Pinpoint the cell where the given text exists, returning its (X, Y) midpoint coordinate. 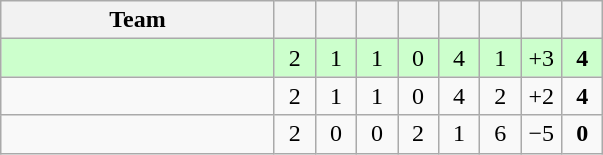
+2 (542, 96)
Team (138, 20)
6 (500, 134)
+3 (542, 58)
−5 (542, 134)
